Return (x, y) of the center of cell containing provided text 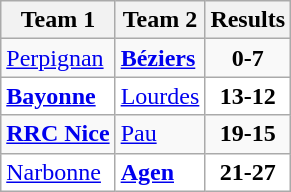
Team 1 (58, 20)
19-15 (248, 134)
Perpignan (58, 58)
Agen (160, 172)
21-27 (248, 172)
Bayonne (58, 96)
Béziers (160, 58)
Lourdes (160, 96)
Team 2 (160, 20)
RRC Nice (58, 134)
Narbonne (58, 172)
Pau (160, 134)
0-7 (248, 58)
13-12 (248, 96)
Results (248, 20)
